Scan for the cell matching the given text and deliver its (x, y) coordinate at center. 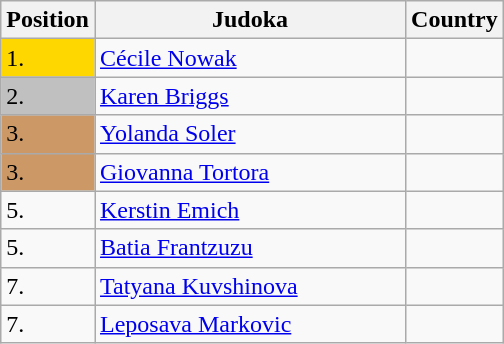
Country (455, 20)
Kerstin Emich (250, 210)
Yolanda Soler (250, 134)
1. (48, 58)
Cécile Nowak (250, 58)
2. (48, 96)
Judoka (250, 20)
Batia Frantzuzu (250, 248)
Tatyana Kuvshinova (250, 286)
Leposava Markovic (250, 324)
Giovanna Tortora (250, 172)
Karen Briggs (250, 96)
Position (48, 20)
